From the cell containing the given text, extract its center point as [X, Y] coordinate. 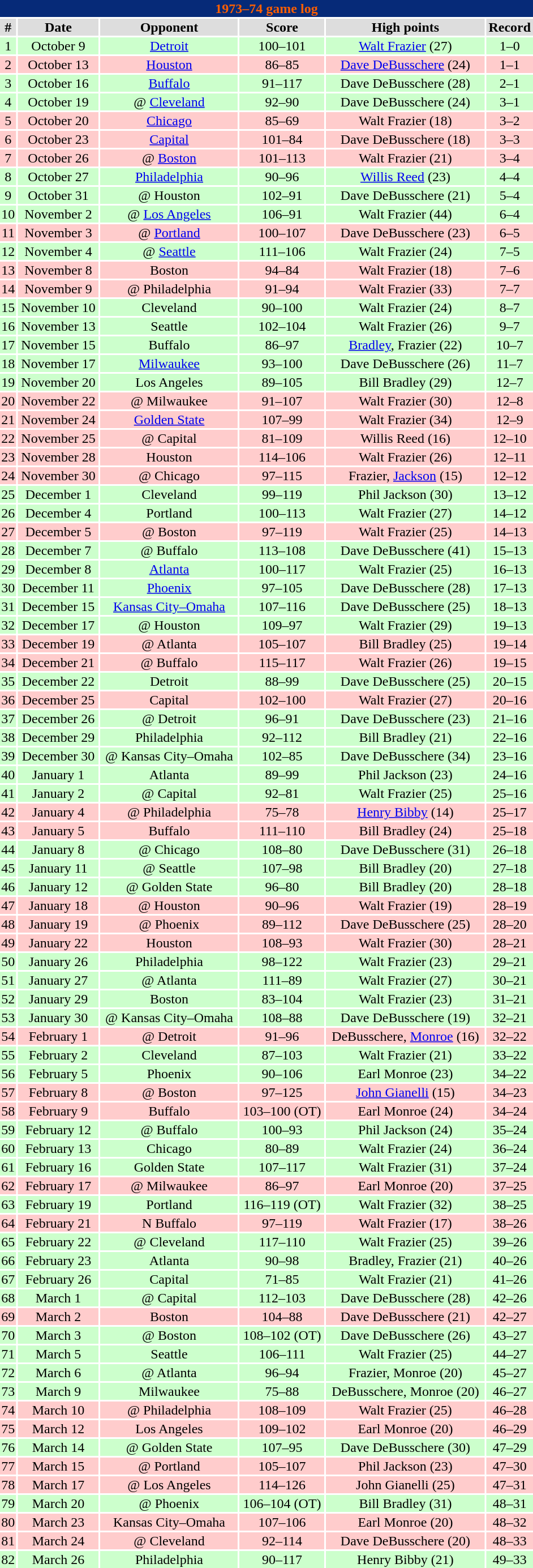
68 [8, 1298]
January 30 [59, 1018]
35–24 [509, 1130]
82 [8, 1560]
3 [8, 83]
February 21 [59, 1223]
November 15 [59, 345]
November 2 [59, 214]
February 23 [59, 1261]
March 10 [59, 1410]
36 [8, 700]
18 [8, 364]
78 [8, 1485]
109–97 [282, 625]
49 [8, 943]
96–94 [282, 1373]
Walt Frazier (19) [405, 905]
42–27 [509, 1317]
33 [8, 644]
89–112 [282, 924]
Bradley, Frazier (21) [405, 1261]
58 [8, 1111]
December 4 [59, 513]
106–104 (OT) [282, 1503]
37–25 [509, 1186]
102–100 [282, 700]
39 [8, 756]
17–13 [509, 588]
22–16 [509, 737]
46–29 [509, 1429]
75–78 [282, 812]
107–116 [282, 606]
6–5 [509, 233]
February 16 [59, 1167]
Bill Bradley (21) [405, 737]
February 8 [59, 1092]
15 [8, 307]
November 22 [59, 401]
December 1 [59, 494]
116–119 (OT) [282, 1204]
109–102 [282, 1429]
January 11 [59, 868]
October 19 [59, 102]
March 12 [59, 1429]
December 25 [59, 700]
November 17 [59, 364]
92–81 [282, 793]
March 3 [59, 1335]
# [8, 27]
DeBusschere, Monroe (16) [405, 1036]
85–69 [282, 121]
7 [8, 158]
43 [8, 831]
Walt Frazier (17) [405, 1223]
January 22 [59, 943]
12–10 [509, 438]
103–100 (OT) [282, 1111]
48–33 [509, 1541]
89–99 [282, 775]
Bradley, Frazier (22) [405, 345]
12–8 [509, 401]
19–14 [509, 644]
100–107 [282, 233]
47 [8, 905]
37–24 [509, 1167]
81 [8, 1541]
93–100 [282, 364]
Walt Frazier (34) [405, 420]
October 31 [59, 195]
November 28 [59, 457]
92–112 [282, 737]
26 [8, 513]
111–110 [282, 831]
46–27 [509, 1391]
November 25 [59, 438]
53 [8, 1018]
104–88 [282, 1317]
106–111 [282, 1354]
42–26 [509, 1298]
Willis Reed (16) [405, 438]
40–26 [509, 1261]
20–16 [509, 700]
Walt Frazier (29) [405, 625]
December 17 [59, 625]
108–88 [282, 1018]
45–27 [509, 1373]
23–16 [509, 756]
66 [8, 1261]
N Buffalo [169, 1223]
34–23 [509, 1092]
91–107 [282, 401]
33–22 [509, 1055]
65 [8, 1242]
December 11 [59, 588]
Willis Reed (23) [405, 177]
91–94 [282, 289]
20–15 [509, 681]
7–5 [509, 251]
October 26 [59, 158]
March 24 [59, 1541]
November 9 [59, 289]
91–117 [282, 83]
107–106 [282, 1522]
14 [8, 289]
Walt Frazier (33) [405, 289]
Bill Bradley (31) [405, 1503]
73 [8, 1391]
October 13 [59, 65]
92–114 [282, 1541]
March 14 [59, 1447]
October 9 [59, 46]
62 [8, 1186]
61 [8, 1167]
97–105 [282, 588]
112–103 [282, 1298]
3–3 [509, 139]
108–80 [282, 849]
26–18 [509, 849]
115–117 [282, 663]
34 [8, 663]
March 6 [59, 1373]
Dave DeBusschere (18) [405, 139]
12 [8, 251]
31–21 [509, 999]
102–85 [282, 756]
3–2 [509, 121]
21 [8, 420]
90–100 [282, 307]
43–27 [509, 1335]
55 [8, 1055]
High points [405, 27]
7–7 [509, 289]
67 [8, 1279]
91–96 [282, 1036]
56 [8, 1074]
71–85 [282, 1279]
107–99 [282, 420]
46–28 [509, 1410]
90–98 [282, 1261]
100–93 [282, 1130]
70 [8, 1335]
January 5 [59, 831]
16–13 [509, 569]
37 [8, 719]
46 [8, 887]
December 19 [59, 644]
February 1 [59, 1036]
9 [8, 195]
October 20 [59, 121]
77 [8, 1466]
Dave DeBusschere (41) [405, 550]
28–20 [509, 924]
48 [8, 924]
63 [8, 1204]
25–17 [509, 812]
12–12 [509, 476]
24 [8, 476]
15–13 [509, 550]
November 13 [59, 326]
November 3 [59, 233]
31 [8, 606]
13–12 [509, 494]
January 1 [59, 775]
107–98 [282, 868]
32–21 [509, 1018]
Earl Monroe (24) [405, 1111]
100–113 [282, 513]
111–106 [282, 251]
18–13 [509, 606]
51 [8, 980]
30–21 [509, 980]
28 [8, 550]
February 2 [59, 1055]
9–7 [509, 326]
28–21 [509, 943]
38–25 [509, 1204]
89–105 [282, 382]
75–88 [282, 1391]
30 [8, 588]
57 [8, 1092]
February 17 [59, 1186]
39–26 [509, 1242]
25–18 [509, 831]
4–4 [509, 177]
41–26 [509, 1279]
December 8 [59, 569]
111–89 [282, 980]
January 29 [59, 999]
100–101 [282, 46]
Walt Frazier (32) [405, 1204]
94–84 [282, 270]
5–4 [509, 195]
92–90 [282, 102]
107–95 [282, 1447]
45 [8, 868]
Frazier, Jackson (15) [405, 476]
1 [8, 46]
John Gianelli (25) [405, 1485]
87–103 [282, 1055]
February 26 [59, 1279]
44–27 [509, 1354]
38 [8, 737]
38–26 [509, 1223]
75 [8, 1429]
January 4 [59, 812]
74 [8, 1410]
March 1 [59, 1298]
35 [8, 681]
28–19 [509, 905]
2–1 [509, 83]
88–99 [282, 681]
1973–74 game log [266, 8]
108–102 (OT) [282, 1335]
December 5 [59, 532]
42 [8, 812]
96–91 [282, 719]
114–126 [282, 1485]
7–6 [509, 270]
March 20 [59, 1503]
48–31 [509, 1503]
97–115 [282, 476]
10 [8, 214]
13 [8, 270]
January 18 [59, 905]
27–18 [509, 868]
February 12 [59, 1130]
86–85 [282, 65]
32 [8, 625]
Bill Bradley (29) [405, 382]
January 12 [59, 887]
2 [8, 65]
113–108 [282, 550]
Henry Bibby (21) [405, 1560]
108–93 [282, 943]
Phil Jackson (30) [405, 494]
107–117 [282, 1167]
December 7 [59, 550]
March 15 [59, 1466]
February 9 [59, 1111]
90–106 [282, 1074]
Dave DeBusschere (20) [405, 1541]
76 [8, 1447]
Date [59, 27]
Opponent [169, 27]
108–109 [282, 1410]
8–7 [509, 307]
Bill Bradley (25) [405, 644]
11 [8, 233]
47–31 [509, 1485]
81–109 [282, 438]
October 27 [59, 177]
November 24 [59, 420]
October 16 [59, 83]
December 21 [59, 663]
10–7 [509, 345]
40 [8, 775]
19–15 [509, 663]
3–1 [509, 102]
79 [8, 1503]
12–9 [509, 420]
52 [8, 999]
60 [8, 1148]
80–89 [282, 1148]
54 [8, 1036]
6–4 [509, 214]
11–7 [509, 364]
1–1 [509, 65]
106–91 [282, 214]
98–122 [282, 962]
February 5 [59, 1074]
24–16 [509, 775]
Bill Bradley (24) [405, 831]
20 [8, 401]
November 20 [59, 382]
November 30 [59, 476]
99–119 [282, 494]
DeBusschere, Monroe (20) [405, 1391]
22 [8, 438]
1–0 [509, 46]
December 26 [59, 719]
27 [8, 532]
101–84 [282, 139]
February 22 [59, 1242]
101–113 [282, 158]
8 [8, 177]
97–125 [282, 1092]
March 23 [59, 1522]
83–104 [282, 999]
72 [8, 1373]
49–33 [509, 1560]
Earl Monroe (23) [405, 1074]
March 26 [59, 1560]
March 17 [59, 1485]
96–80 [282, 887]
Dave DeBusschere (31) [405, 849]
102–104 [282, 326]
59 [8, 1130]
19 [8, 382]
50 [8, 962]
25 [8, 494]
January 27 [59, 980]
12–11 [509, 457]
February 19 [59, 1204]
17 [8, 345]
December 29 [59, 737]
Record [509, 27]
January 26 [59, 962]
47–30 [509, 1466]
Score [282, 27]
Dave DeBusschere (19) [405, 1018]
3–4 [509, 158]
44 [8, 849]
Walt Frazier (44) [405, 214]
Dave DeBusschere (34) [405, 756]
16 [8, 326]
January 8 [59, 849]
October 23 [59, 139]
March 5 [59, 1354]
36–24 [509, 1148]
12–7 [509, 382]
November 8 [59, 270]
21–16 [509, 719]
Dave DeBusschere (30) [405, 1447]
69 [8, 1317]
February 13 [59, 1148]
102–91 [282, 195]
Henry Bibby (14) [405, 812]
December 30 [59, 756]
March 9 [59, 1391]
29–21 [509, 962]
71 [8, 1354]
6 [8, 139]
100–117 [282, 569]
November 10 [59, 307]
January 19 [59, 924]
4 [8, 102]
March 2 [59, 1317]
14–13 [509, 532]
29 [8, 569]
34–22 [509, 1074]
John Gianelli (15) [405, 1092]
64 [8, 1223]
25–16 [509, 793]
Walt Frazier (31) [405, 1167]
90–117 [282, 1560]
December 15 [59, 606]
80 [8, 1522]
5 [8, 121]
34–24 [509, 1111]
19–13 [509, 625]
January 2 [59, 793]
Phil Jackson (24) [405, 1130]
Frazier, Monroe (20) [405, 1373]
114–106 [282, 457]
28–18 [509, 887]
14–12 [509, 513]
47–29 [509, 1447]
November 4 [59, 251]
117–110 [282, 1242]
23 [8, 457]
41 [8, 793]
December 22 [59, 681]
32–22 [509, 1036]
48–32 [509, 1522]
